Capture the cell that displays the provided text and extract its [X, Y] central coordinate. 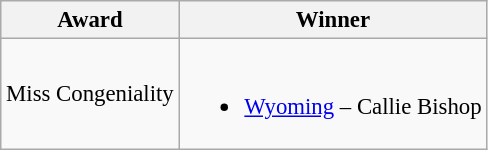
Award [90, 20]
Wyoming – Callie Bishop [333, 94]
Miss Congeniality [90, 94]
Winner [333, 20]
